Provide the (x, y) coordinate of the cell's center where the given text is located.  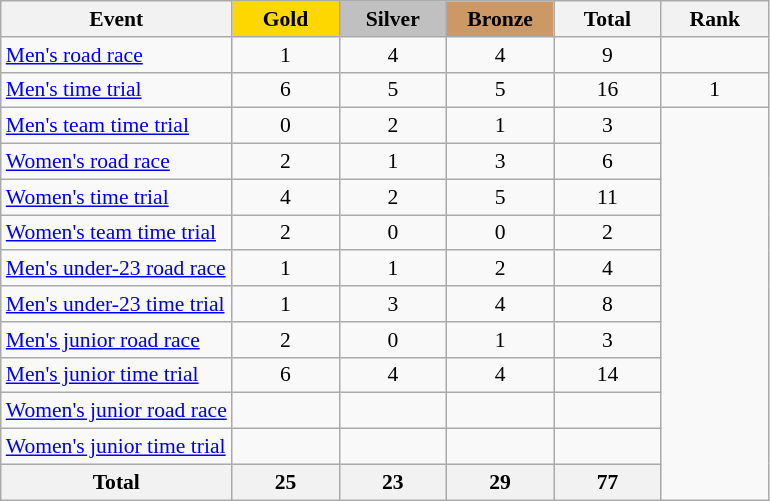
23 (392, 482)
Men's team time trial (116, 126)
Women's junior road race (116, 411)
Women's time trial (116, 197)
Rank (714, 19)
Event (116, 19)
16 (608, 90)
Silver (392, 19)
Women's team time trial (116, 233)
14 (608, 375)
Women's road race (116, 162)
Men's time trial (116, 90)
8 (608, 304)
Men's under-23 road race (116, 269)
25 (286, 482)
Men's junior time trial (116, 375)
11 (608, 197)
Gold (286, 19)
9 (608, 55)
Women's junior time trial (116, 447)
29 (500, 482)
77 (608, 482)
Men's junior road race (116, 340)
Men's under-23 time trial (116, 304)
Bronze (500, 19)
Men's road race (116, 55)
